Scan for the cell matching the given text and deliver its [X, Y] coordinate at center. 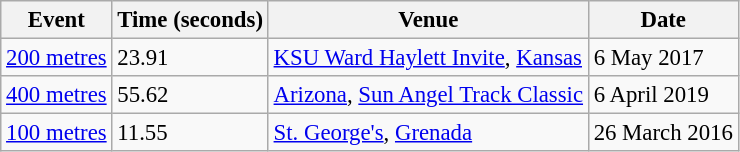
Venue [428, 20]
400 metres [56, 95]
KSU Ward Haylett Invite, Kansas [428, 58]
200 metres [56, 58]
Time (seconds) [190, 20]
6 April 2019 [663, 95]
26 March 2016 [663, 133]
55.62 [190, 95]
6 May 2017 [663, 58]
Event [56, 20]
Date [663, 20]
100 metres [56, 133]
23.91 [190, 58]
St. George's, Grenada [428, 133]
Arizona, Sun Angel Track Classic [428, 95]
11.55 [190, 133]
